Detect which cell encompasses the target text, then output its [x, y] center coordinate. 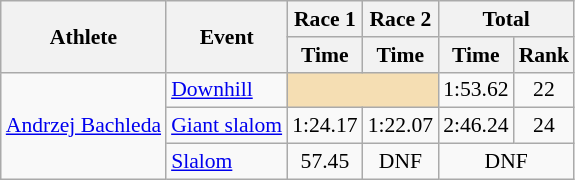
Slalom [226, 162]
Total [506, 19]
Event [226, 36]
Rank [544, 55]
Andrzej Bachleda [84, 126]
22 [544, 90]
24 [544, 126]
1:24.17 [324, 126]
Giant slalom [226, 126]
Downhill [226, 90]
Race 1 [324, 19]
2:46.24 [476, 126]
Race 2 [400, 19]
57.45 [324, 162]
1:53.62 [476, 90]
1:22.07 [400, 126]
Athlete [84, 36]
